Return (X, Y) of the center of cell containing provided text 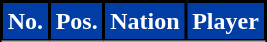
No. (26, 22)
Pos. (76, 22)
Player (226, 22)
Nation (145, 22)
